Scan for the cell matching the given text and deliver its (X, Y) coordinate at center. 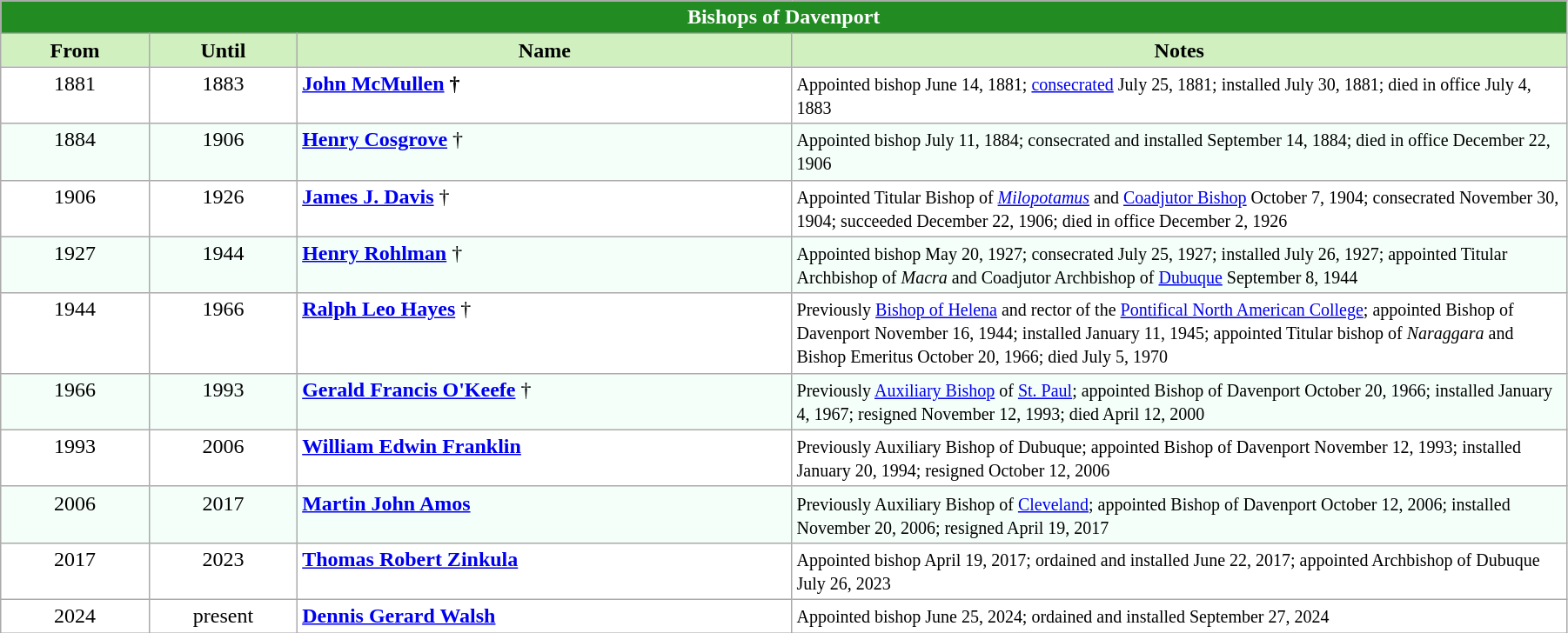
Ralph Leo Hayes † (545, 333)
Until (223, 50)
Henry Rohlman † (545, 264)
Appointed bishop April 19, 2017; ordained and installed June 22, 2017; appointed Archbishop of Dubuque July 26, 2023 (1179, 570)
Henry Cosgrove † (545, 151)
1881 (75, 96)
1926 (223, 209)
Thomas Robert Zinkula (545, 570)
John McMullen † (545, 96)
1883 (223, 96)
2024 (75, 616)
Dennis Gerard Walsh (545, 616)
From (75, 50)
Martin John Amos (545, 515)
Appointed bishop July 11, 1884; consecrated and installed September 14, 1884; died in office December 22, 1906 (1179, 151)
Gerald Francis O'Keefe † (545, 402)
present (223, 616)
Notes (1179, 50)
Previously Auxiliary Bishop of Dubuque; appointed Bishop of Davenport November 12, 1993; installed January 20, 1994; resigned October 12, 2006 (1179, 457)
1927 (75, 264)
1884 (75, 151)
Name (545, 50)
James J. Davis † (545, 209)
Previously Auxiliary Bishop of Cleveland; appointed Bishop of Davenport October 12, 2006; installed November 20, 2006; resigned April 19, 2017 (1179, 515)
William Edwin Franklin (545, 457)
2023 (223, 570)
Bishops of Davenport (784, 17)
Appointed bishop June 14, 1881; consecrated July 25, 1881; installed July 30, 1881; died in office July 4, 1883 (1179, 96)
Appointed bishop June 25, 2024; ordained and installed September 27, 2024 (1179, 616)
